Find where the given text appears and provide that cell's center as (X, Y) coordinate. 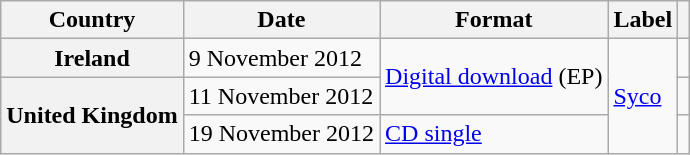
Format (494, 20)
11 November 2012 (281, 96)
Syco (643, 96)
9 November 2012 (281, 58)
Ireland (92, 58)
Label (643, 20)
Date (281, 20)
Digital download (EP) (494, 77)
United Kingdom (92, 115)
19 November 2012 (281, 134)
Country (92, 20)
CD single (494, 134)
